Return the (X, Y) coordinate for the center point of the cell that contains the specified text.  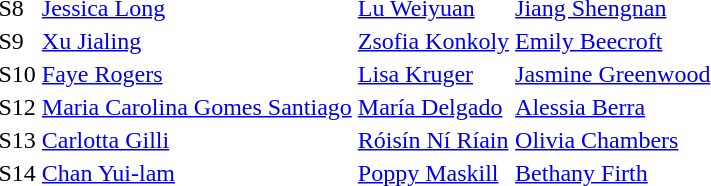
Faye Rogers (196, 74)
Lisa Kruger (433, 74)
Róisín Ní Ríain (433, 140)
María Delgado (433, 107)
Zsofia Konkoly (433, 41)
Carlotta Gilli (196, 140)
Maria Carolina Gomes Santiago (196, 107)
Xu Jialing (196, 41)
